Identify which cell holds the provided text, then report its [X, Y] central coordinate. 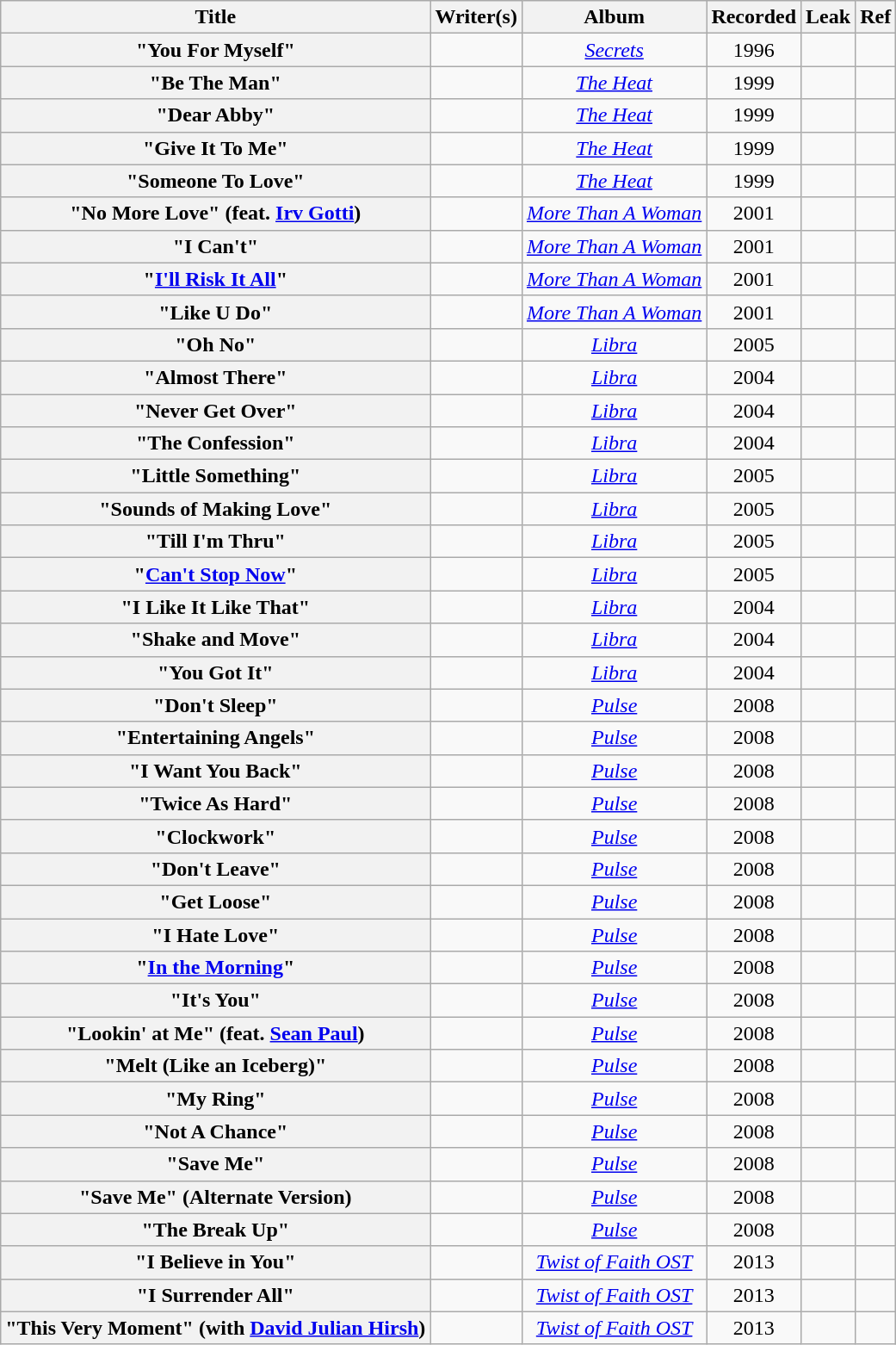
Writer(s) [477, 17]
Ref [876, 17]
"Sounds of Making Love" [215, 509]
"Can't Stop Now" [215, 574]
"It's You" [215, 1001]
"I Want You Back" [215, 771]
"Twice As Hard" [215, 803]
"Not A Chance" [215, 1131]
"No More Love" (feat. Irv Gotti) [215, 214]
Title [215, 17]
"Don't Sleep" [215, 705]
Leak [828, 17]
"You Got It" [215, 672]
"Lookin' at Me" (feat. Sean Paul) [215, 1033]
"Don't Leave" [215, 869]
"I Hate Love" [215, 934]
"Never Get Over" [215, 411]
"Oh No" [215, 344]
"Give It To Me" [215, 148]
"This Very Moment" (with David Julian Hirsh) [215, 1328]
"I Believe in You" [215, 1262]
"Dear Abby" [215, 115]
"Little Something" [215, 476]
"Till I'm Thru" [215, 542]
"The Break Up" [215, 1230]
"Be The Man" [215, 83]
"Entertaining Angels" [215, 738]
"You For Myself" [215, 50]
"I Can't" [215, 246]
"Melt (Like an Iceberg)" [215, 1066]
"Clockwork" [215, 836]
"Get Loose" [215, 902]
"In the Morning" [215, 968]
"My Ring" [215, 1099]
"I Surrender All" [215, 1295]
"Like U Do" [215, 312]
"Save Me" [215, 1164]
"Almost There" [215, 377]
"The Confession" [215, 443]
1996 [754, 50]
Secrets [614, 50]
"I Like It Like That" [215, 607]
"Someone To Love" [215, 181]
"I'll Risk It All" [215, 279]
"Shake and Move" [215, 640]
Album [614, 17]
"Save Me" (Alternate Version) [215, 1197]
Recorded [754, 17]
